Return the (x, y) coordinate for the center point of the cell that contains the specified text.  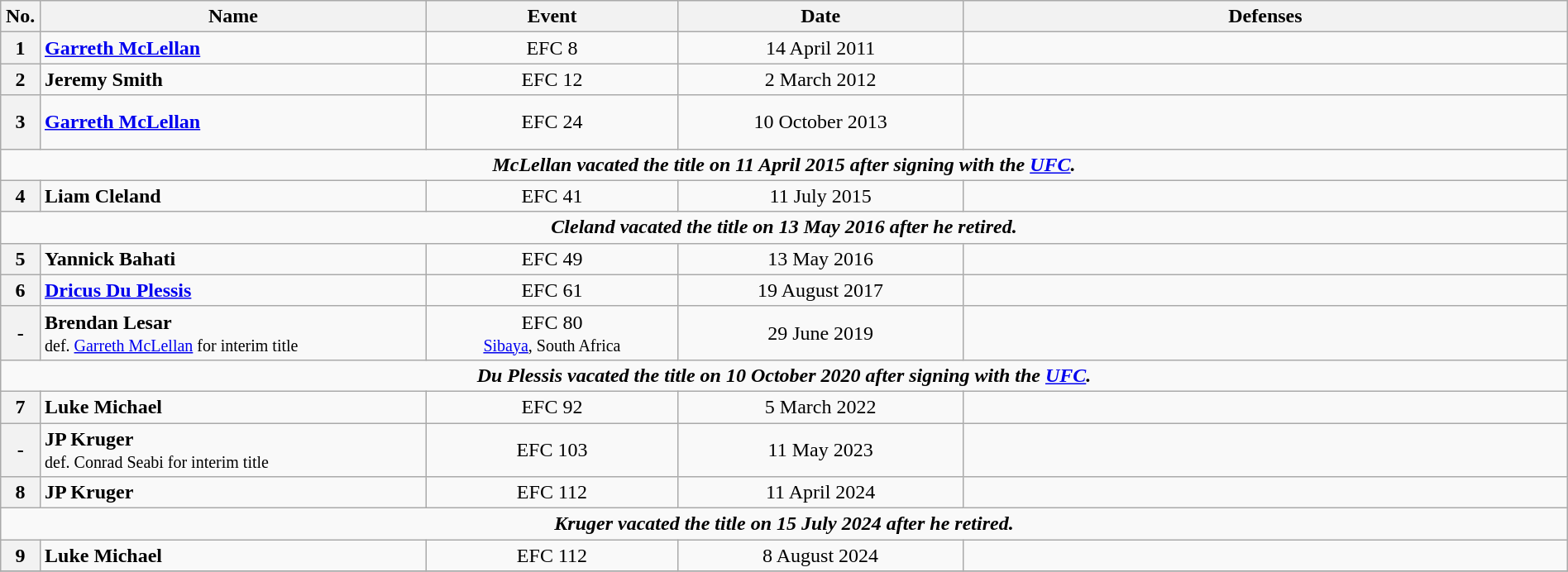
2 March 2012 (820, 79)
EFC 80Sibaya, South Africa (552, 332)
JP Kruger def. Conrad Seabi for interim title (233, 450)
Date (820, 17)
Liam Cleland (233, 196)
Cleland vacated the title on 13 May 2016 after he retired. (784, 227)
8 (21, 493)
JP Kruger (233, 493)
14 April 2011 (820, 48)
7 (21, 407)
2 (21, 79)
EFC 41 (552, 196)
11 May 2023 (820, 450)
3 (21, 122)
Jeremy Smith (233, 79)
9 (21, 555)
10 October 2013 (820, 122)
EFC 8 (552, 48)
4 (21, 196)
11 July 2015 (820, 196)
6 (21, 290)
1 (21, 48)
Event (552, 17)
EFC 12 (552, 79)
29 June 2019 (820, 332)
11 April 2024 (820, 493)
EFC 24 (552, 122)
Kruger vacated the title on 15 July 2024 after he retired. (784, 524)
EFC 92 (552, 407)
5 March 2022 (820, 407)
No. (21, 17)
EFC 61 (552, 290)
McLellan vacated the title on 11 April 2015 after signing with the UFC. (784, 164)
Brendan Lesardef. Garreth McLellan for interim title (233, 332)
8 August 2024 (820, 555)
5 (21, 259)
Yannick Bahati (233, 259)
Name (233, 17)
19 August 2017 (820, 290)
Dricus Du Plessis (233, 290)
13 May 2016 (820, 259)
Du Plessis vacated the title on 10 October 2020 after signing with the UFC. (784, 375)
EFC 103 (552, 450)
EFC 49 (552, 259)
Defenses (1265, 17)
